Determine the (X, Y) coordinate at the center of the cell enclosing the given text.  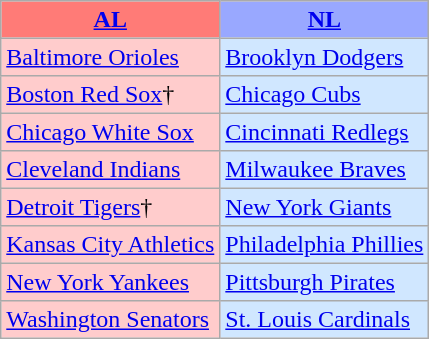
Washington Senators (110, 318)
Cleveland Indians (110, 170)
Chicago Cubs (324, 94)
Pittsburgh Pirates (324, 282)
New York Giants (324, 206)
Boston Red Sox† (110, 94)
Baltimore Orioles (110, 56)
Milwaukee Braves (324, 170)
St. Louis Cardinals (324, 318)
Chicago White Sox (110, 132)
Cincinnati Redlegs (324, 132)
Philadelphia Phillies (324, 244)
NL (324, 20)
New York Yankees (110, 282)
Brooklyn Dodgers (324, 56)
Kansas City Athletics (110, 244)
AL (110, 20)
Detroit Tigers† (110, 206)
